Capture the cell that displays the provided text and extract its (X, Y) central coordinate. 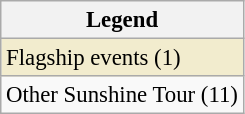
Other Sunshine Tour (11) (122, 95)
Legend (122, 20)
Flagship events (1) (122, 58)
